Search for the cell housing the specified text and yield its (X, Y) center coordinate. 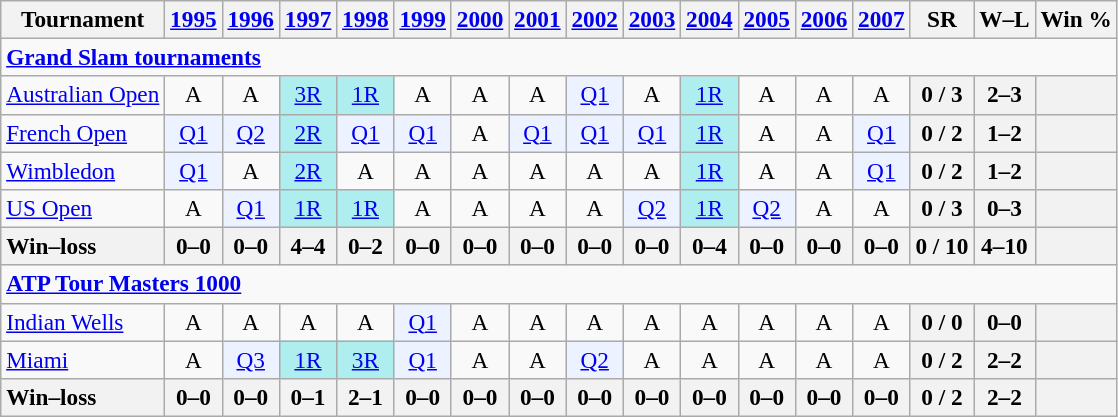
Q3 (250, 359)
2000 (480, 19)
2002 (594, 19)
0–4 (710, 246)
2003 (652, 19)
French Open (83, 133)
2–3 (1004, 95)
2007 (882, 19)
0 / 0 (942, 322)
2–1 (366, 397)
W–L (1004, 19)
4–10 (1004, 246)
ATP Tour Masters 1000 (559, 284)
0–2 (366, 246)
1999 (422, 19)
2004 (710, 19)
US Open (83, 208)
4–4 (308, 246)
1995 (194, 19)
1998 (366, 19)
1997 (308, 19)
0 / 10 (942, 246)
0–1 (308, 397)
Tournament (83, 19)
Miami (83, 359)
2005 (766, 19)
2006 (824, 19)
Wimbledon (83, 170)
SR (942, 19)
1996 (250, 19)
2001 (538, 19)
Win % (1076, 19)
Australian Open (83, 95)
0–3 (1004, 208)
Grand Slam tournaments (559, 57)
Indian Wells (83, 322)
